Capture the cell that displays the provided text and extract its [X, Y] central coordinate. 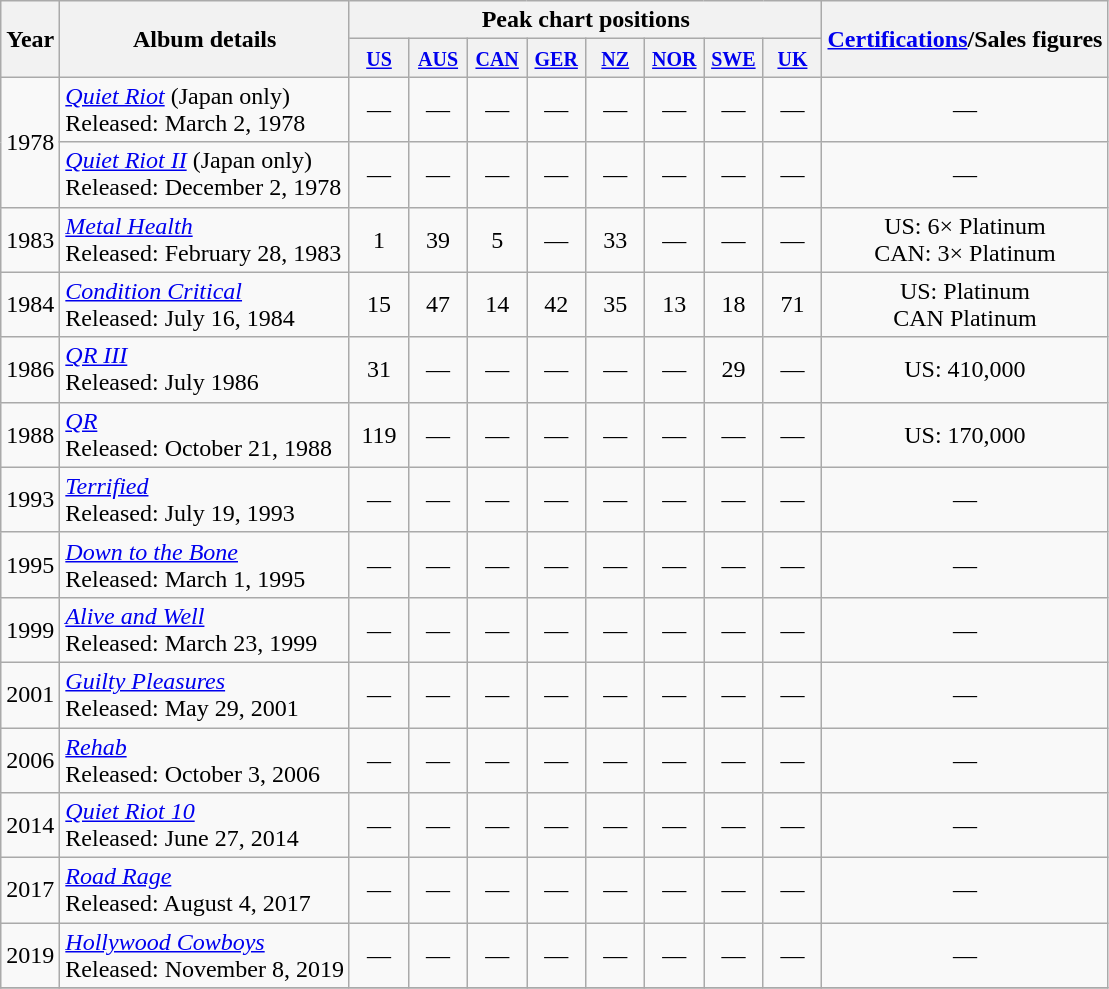
18 [734, 304]
Down to the BoneReleased: March 1, 1995 [205, 564]
2001 [30, 694]
1978 [30, 142]
CAN [498, 58]
119 [378, 434]
AUS [438, 58]
NOR [674, 58]
US: Platinum CAN Platinum [965, 304]
14 [498, 304]
Certifications/Sales figures [965, 39]
1983 [30, 240]
Quiet Riot (Japan only)Released: March 2, 1978 [205, 110]
1986 [30, 370]
29 [734, 370]
Year [30, 39]
1993 [30, 500]
Quiet Riot 10Released: June 27, 2014 [205, 826]
QRReleased: October 21, 1988 [205, 434]
2006 [30, 760]
Hollywood CowboysReleased: November 8, 2019 [205, 956]
Album details [205, 39]
15 [378, 304]
31 [378, 370]
Metal HealthReleased: February 28, 1983 [205, 240]
2019 [30, 956]
US: 410,000 [965, 370]
QR IIIReleased: July 1986 [205, 370]
1 [378, 240]
TerrifiedReleased: July 19, 1993 [205, 500]
13 [674, 304]
2014 [30, 826]
Condition CriticalReleased: July 16, 1984 [205, 304]
GER [556, 58]
33 [616, 240]
42 [556, 304]
Guilty PleasuresReleased: May 29, 2001 [205, 694]
39 [438, 240]
1984 [30, 304]
1988 [30, 434]
71 [792, 304]
35 [616, 304]
US: 170,000 [965, 434]
5 [498, 240]
SWE [734, 58]
US: 6× Platinum CAN: 3× Platinum [965, 240]
Alive and WellReleased: March 23, 1999 [205, 630]
RehabReleased: October 3, 2006 [205, 760]
Quiet Riot II (Japan only)Released: December 2, 1978 [205, 174]
47 [438, 304]
UK [792, 58]
US [378, 58]
2017 [30, 890]
1995 [30, 564]
Peak chart positions [585, 20]
Road RageReleased: August 4, 2017 [205, 890]
1999 [30, 630]
NZ [616, 58]
